Extract the [x, y] coordinate from the center of the cell holding the provided text.  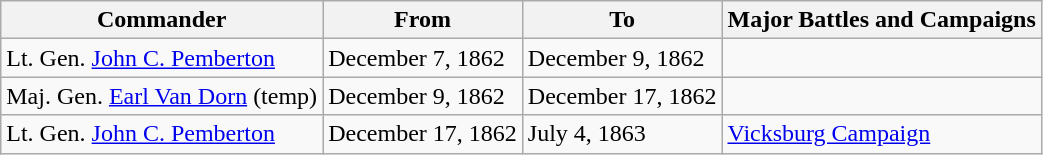
July 4, 1863 [622, 134]
Vicksburg Campaign [882, 134]
Commander [162, 20]
Maj. Gen. Earl Van Dorn (temp) [162, 96]
Major Battles and Campaigns [882, 20]
To [622, 20]
December 7, 1862 [423, 58]
From [423, 20]
